Provide the [x, y] coordinate of the cell's center where the given text is located.  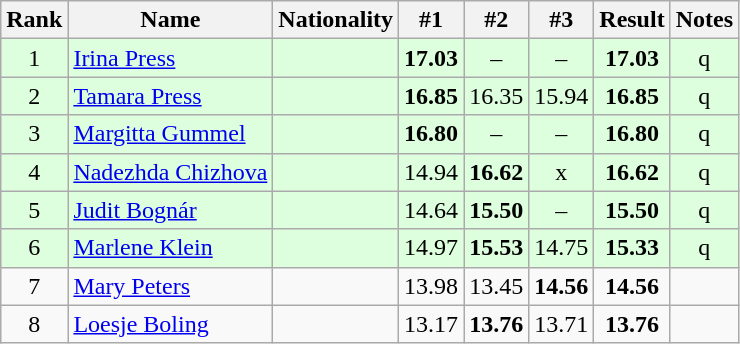
14.97 [432, 248]
15.53 [496, 248]
Name [170, 20]
#3 [562, 20]
8 [34, 324]
x [562, 172]
14.94 [432, 172]
6 [34, 248]
14.75 [562, 248]
Nadezhda Chizhova [170, 172]
Tamara Press [170, 96]
Margitta Gummel [170, 134]
#1 [432, 20]
Rank [34, 20]
14.64 [432, 210]
Notes [704, 20]
13.71 [562, 324]
Mary Peters [170, 286]
4 [34, 172]
7 [34, 286]
13.17 [432, 324]
Nationality [336, 20]
3 [34, 134]
16.35 [496, 96]
5 [34, 210]
15.94 [562, 96]
13.98 [432, 286]
Result [632, 20]
15.33 [632, 248]
Judit Bognár [170, 210]
Loesje Boling [170, 324]
2 [34, 96]
13.45 [496, 286]
Marlene Klein [170, 248]
1 [34, 58]
#2 [496, 20]
Irina Press [170, 58]
